Output the [x, y] coordinate of the center of the cell containing the given text.  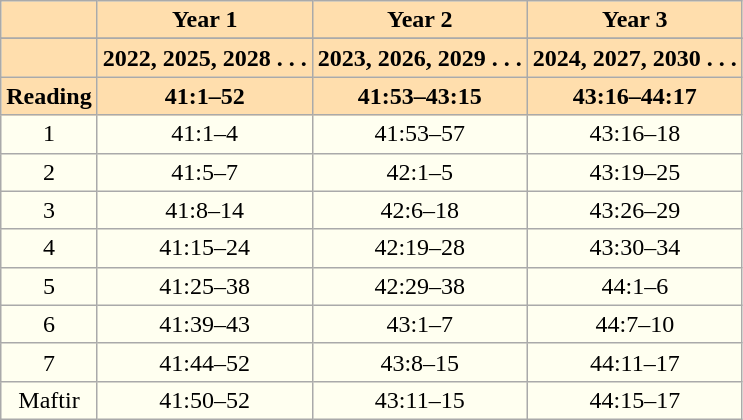
41:1–52 [204, 96]
42:19–28 [420, 248]
2023, 2026, 2029 . . . [420, 58]
7 [49, 362]
5 [49, 286]
41:53–43:15 [420, 96]
Year 3 [634, 20]
42:6–18 [420, 210]
43:26–29 [634, 210]
43:11–15 [420, 400]
43:30–34 [634, 248]
6 [49, 324]
43:1–7 [420, 324]
43:16–18 [634, 134]
2022, 2025, 2028 . . . [204, 58]
41:50–52 [204, 400]
41:8–14 [204, 210]
41:53–57 [420, 134]
41:44–52 [204, 362]
2 [49, 172]
43:8–15 [420, 362]
2024, 2027, 2030 . . . [634, 58]
41:39–43 [204, 324]
41:5–7 [204, 172]
Year 1 [204, 20]
44:15–17 [634, 400]
Year 2 [420, 20]
Maftir [49, 400]
41:15–24 [204, 248]
44:11–17 [634, 362]
43:19–25 [634, 172]
1 [49, 134]
Reading [49, 96]
4 [49, 248]
42:1–5 [420, 172]
44:1–6 [634, 286]
41:25–38 [204, 286]
41:1–4 [204, 134]
43:16–44:17 [634, 96]
3 [49, 210]
42:29–38 [420, 286]
44:7–10 [634, 324]
